For the text-containing cell, return its midpoint in (X, Y) coordinate format. 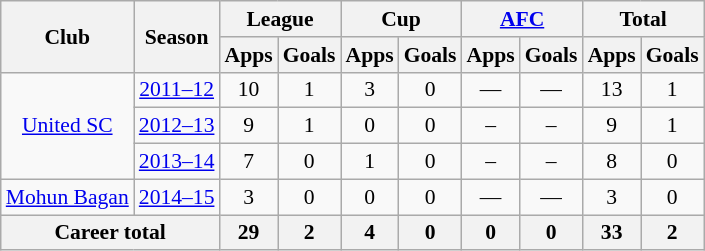
Total (644, 19)
Career total (110, 233)
4 (370, 233)
10 (248, 90)
2014–15 (177, 197)
2011–12 (177, 90)
13 (612, 90)
United SC (68, 126)
2013–14 (177, 162)
7 (248, 162)
Club (68, 36)
League (280, 19)
AFC (522, 19)
8 (612, 162)
Season (177, 36)
29 (248, 233)
2012–13 (177, 126)
33 (612, 233)
Mohun Bagan (68, 197)
Cup (402, 19)
